Detect which cell encompasses the target text, then output its [x, y] center coordinate. 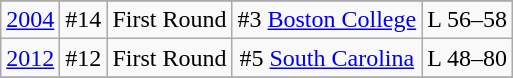
2012 [30, 58]
2004 [30, 20]
#5 South Carolina [327, 58]
#12 [84, 58]
L 48–80 [468, 58]
L 56–58 [468, 20]
#3 Boston College [327, 20]
#14 [84, 20]
